For the text-containing cell, return its midpoint in [X, Y] coordinate format. 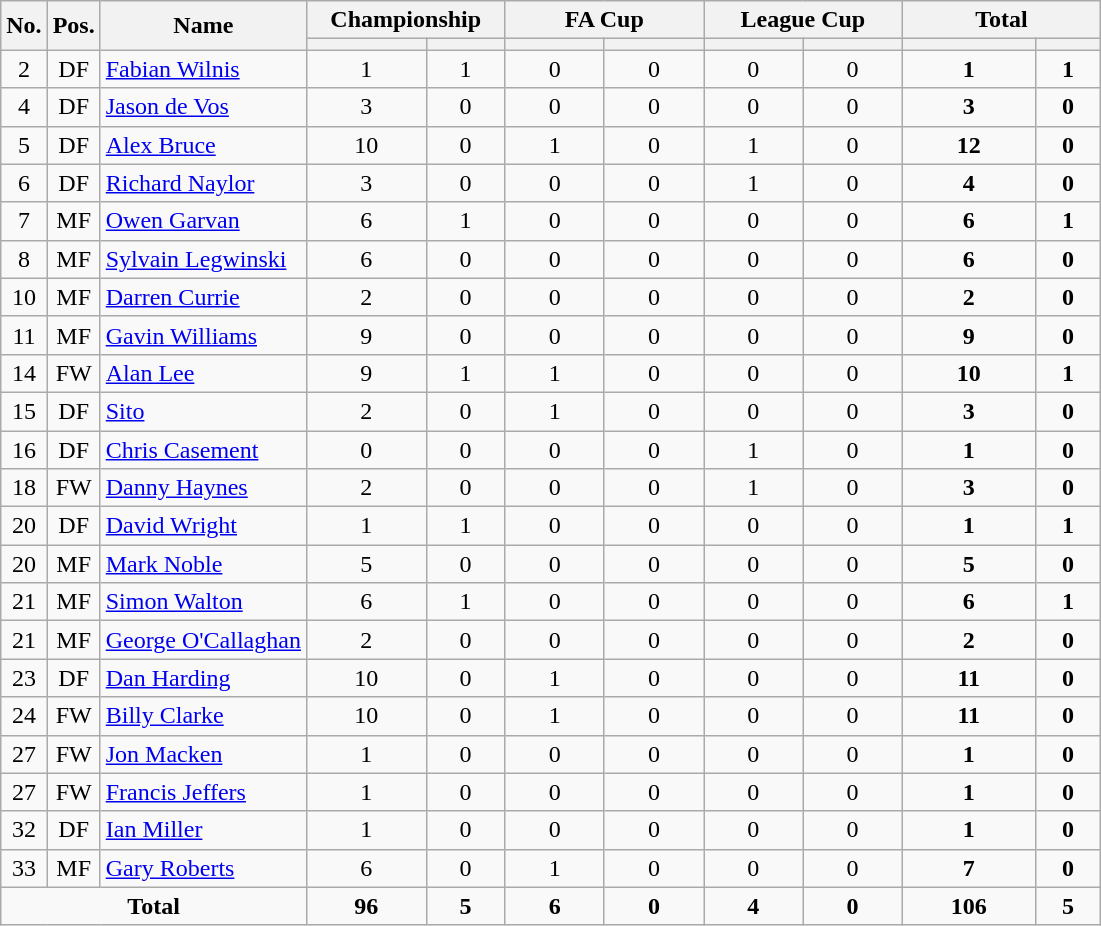
Owen Garvan [203, 221]
Championship [406, 20]
Danny Haynes [203, 488]
Jason de Vos [203, 107]
Alex Bruce [203, 145]
24 [24, 716]
23 [24, 678]
League Cup [804, 20]
14 [24, 373]
Fabian Wilnis [203, 69]
16 [24, 449]
Francis Jeffers [203, 792]
Gary Roberts [203, 868]
David Wright [203, 526]
Name [203, 26]
Chris Casement [203, 449]
96 [366, 906]
Dan Harding [203, 678]
32 [24, 830]
18 [24, 488]
8 [24, 259]
Sylvain Legwinski [203, 259]
33 [24, 868]
Sito [203, 411]
Alan Lee [203, 373]
Simon Walton [203, 602]
Billy Clarke [203, 716]
FA Cup [604, 20]
No. [24, 26]
Ian Miller [203, 830]
George O'Callaghan [203, 640]
Richard Naylor [203, 183]
Gavin Williams [203, 335]
Darren Currie [203, 297]
Jon Macken [203, 754]
Pos. [74, 26]
Mark Noble [203, 564]
15 [24, 411]
106 [968, 906]
12 [968, 145]
